Provide the (x, y) coordinate of the cell's center where the given text is located.  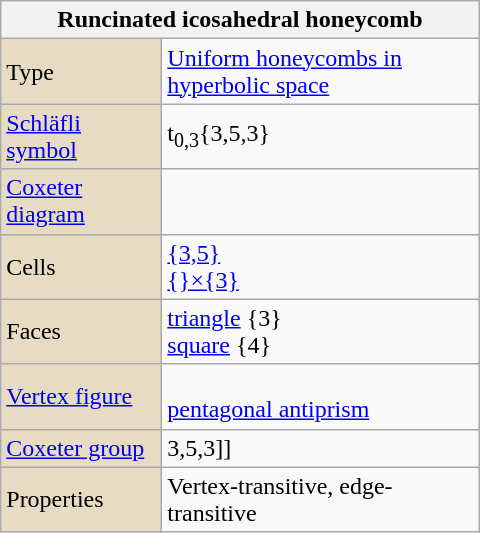
3,5,3]] (320, 448)
Uniform honeycombs in hyperbolic space (320, 72)
Schläfli symbol (82, 136)
triangle {3}square {4} (320, 332)
{3,5} {}×{3} (320, 266)
Vertex figure (82, 396)
Vertex-transitive, edge-transitive (320, 500)
Coxeter group (82, 448)
Type (82, 72)
Cells (82, 266)
pentagonal antiprism (320, 396)
Faces (82, 332)
Properties (82, 500)
Coxeter diagram (82, 202)
Runcinated icosahedral honeycomb (240, 20)
t0,3{3,5,3} (320, 136)
